Find where the given text appears and provide that cell's center as [x, y] coordinate. 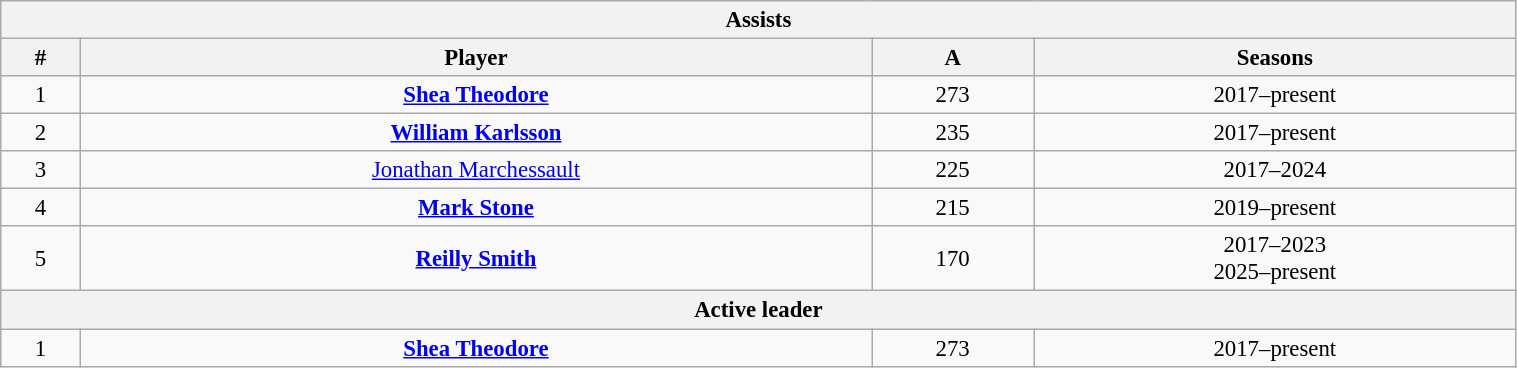
William Karlsson [476, 133]
Jonathan Marchessault [476, 170]
A [953, 58]
225 [953, 170]
4 [41, 208]
3 [41, 170]
Active leader [758, 310]
215 [953, 208]
170 [953, 258]
Seasons [1275, 58]
2017–20232025–present [1275, 258]
Assists [758, 20]
Mark Stone [476, 208]
Reilly Smith [476, 258]
2017–2024 [1275, 170]
2 [41, 133]
Player [476, 58]
2019–present [1275, 208]
# [41, 58]
235 [953, 133]
5 [41, 258]
